Capture the cell that displays the provided text and extract its [X, Y] central coordinate. 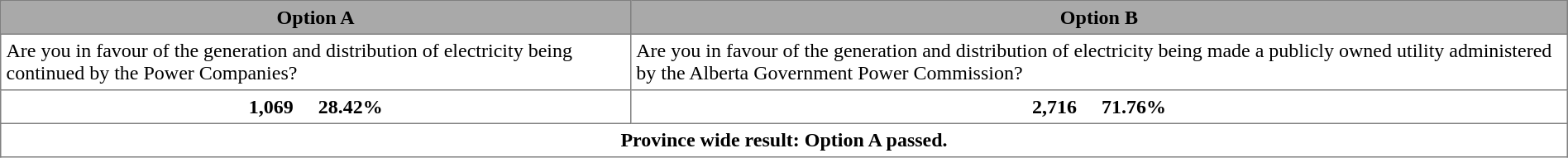
Province wide result: Option A passed. [784, 140]
Are you in favour of the generation and distribution of electricity being continued by the Power Companies? [316, 62]
2,716 71.76% [1100, 107]
Option B [1100, 17]
Option A [316, 17]
1,069 28.42% [316, 107]
